Capture the cell that displays the provided text and extract its [x, y] central coordinate. 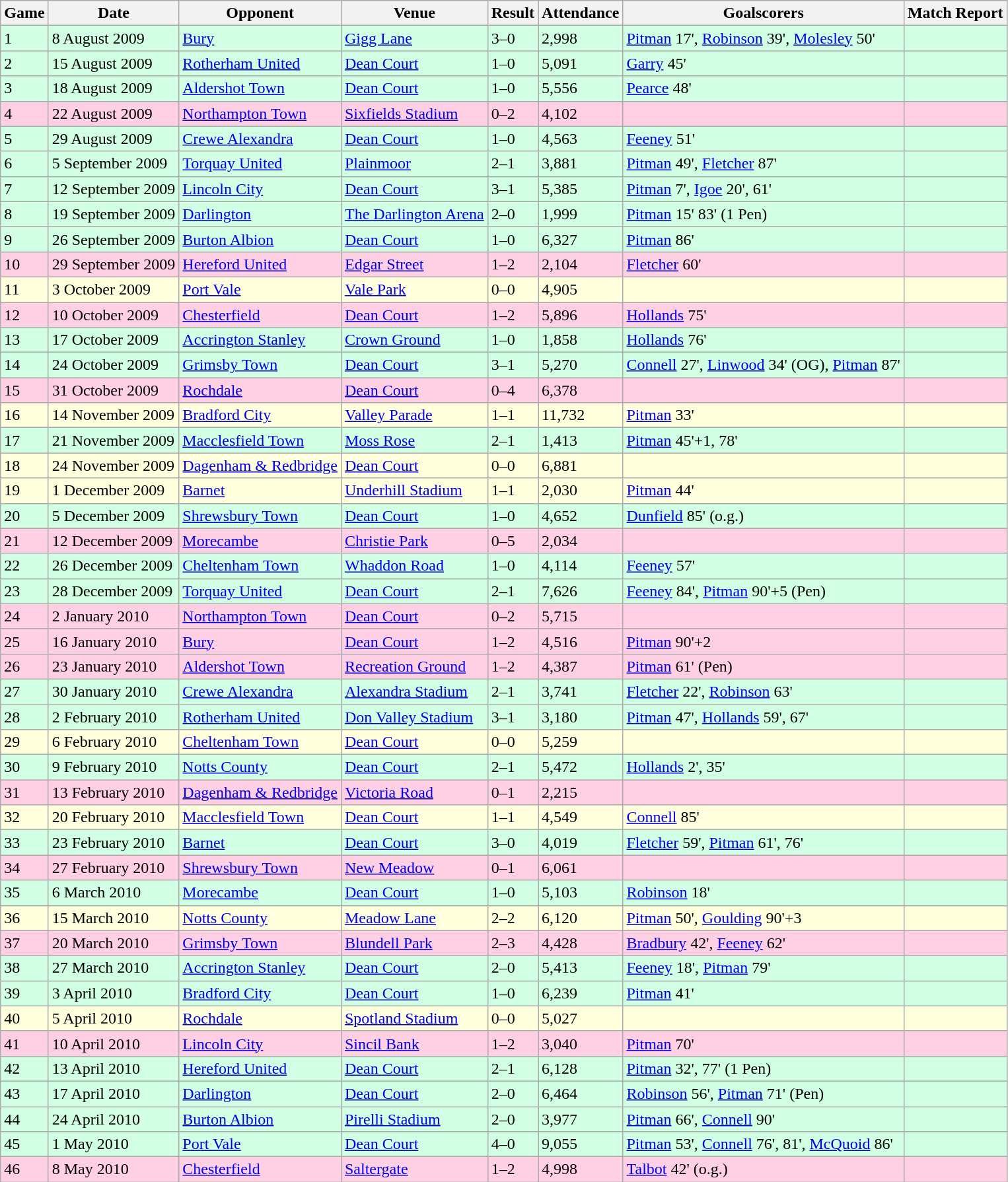
11,732 [581, 415]
27 February 2010 [114, 868]
8 August 2009 [114, 38]
4,387 [581, 666]
0–4 [513, 390]
36 [24, 918]
4,114 [581, 566]
Spotland Stadium [414, 1018]
6,239 [581, 993]
16 [24, 415]
29 September 2009 [114, 264]
13 [24, 340]
5,556 [581, 88]
23 [24, 591]
30 [24, 767]
Christie Park [414, 541]
9 February 2010 [114, 767]
Attendance [581, 13]
5 April 2010 [114, 1018]
5,896 [581, 315]
2,034 [581, 541]
4,019 [581, 843]
10 [24, 264]
5,027 [581, 1018]
Hollands 2', 35' [764, 767]
Fletcher 60' [764, 264]
2 February 2010 [114, 716]
Pitman 86' [764, 239]
43 [24, 1094]
Pitman 90'+2 [764, 641]
4,563 [581, 139]
5,091 [581, 63]
Feeney 51' [764, 139]
33 [24, 843]
44 [24, 1119]
3,741 [581, 691]
12 [24, 315]
18 August 2009 [114, 88]
Talbot 42' (o.g.) [764, 1169]
Pitman 32', 77' (1 Pen) [764, 1068]
9 [24, 239]
The Darlington Arena [414, 214]
45 [24, 1144]
Pitman 70' [764, 1043]
24 [24, 616]
New Meadow [414, 868]
23 February 2010 [114, 843]
2 January 2010 [114, 616]
20 February 2010 [114, 817]
4,905 [581, 289]
7 [24, 189]
22 August 2009 [114, 114]
26 September 2009 [114, 239]
Pitman 50', Goulding 90'+3 [764, 918]
Whaddon Road [414, 566]
Pirelli Stadium [414, 1119]
3,040 [581, 1043]
6 February 2010 [114, 742]
Plainmoor [414, 164]
1,413 [581, 440]
Alexandra Stadium [414, 691]
Underhill Stadium [414, 491]
Opponent [260, 13]
4,102 [581, 114]
29 [24, 742]
23 January 2010 [114, 666]
Pitman 41' [764, 993]
30 January 2010 [114, 691]
4,998 [581, 1169]
41 [24, 1043]
Robinson 56', Pitman 71' (Pen) [764, 1094]
1 May 2010 [114, 1144]
15 [24, 390]
3 April 2010 [114, 993]
19 [24, 491]
Robinson 18' [764, 893]
24 November 2009 [114, 466]
24 October 2009 [114, 365]
5,385 [581, 189]
Game [24, 13]
17 April 2010 [114, 1094]
1 December 2009 [114, 491]
31 October 2009 [114, 390]
Blundell Park [414, 943]
Sixfields Stadium [414, 114]
Result [513, 13]
Valley Parade [414, 415]
2,998 [581, 38]
37 [24, 943]
2,030 [581, 491]
11 [24, 289]
2,215 [581, 792]
12 December 2009 [114, 541]
Edgar Street [414, 264]
35 [24, 893]
26 [24, 666]
1 [24, 38]
Goalscorers [764, 13]
Feeney 57' [764, 566]
Crown Ground [414, 340]
Meadow Lane [414, 918]
21 November 2009 [114, 440]
Pearce 48' [764, 88]
4 [24, 114]
8 May 2010 [114, 1169]
3,180 [581, 716]
16 January 2010 [114, 641]
6,464 [581, 1094]
13 February 2010 [114, 792]
17 [24, 440]
46 [24, 1169]
2 [24, 63]
Date [114, 13]
Feeney 84', Pitman 90'+5 (Pen) [764, 591]
27 [24, 691]
6 [24, 164]
4–0 [513, 1144]
Pitman 47', Hollands 59', 67' [764, 716]
6,378 [581, 390]
2–2 [513, 918]
5 December 2009 [114, 516]
Pitman 33' [764, 415]
5 September 2009 [114, 164]
42 [24, 1068]
Pitman 61' (Pen) [764, 666]
5,270 [581, 365]
5,103 [581, 893]
14 [24, 365]
28 [24, 716]
15 August 2009 [114, 63]
Hollands 76' [764, 340]
3 October 2009 [114, 289]
1,999 [581, 214]
Venue [414, 13]
3,881 [581, 164]
Recreation Ground [414, 666]
10 October 2009 [114, 315]
24 April 2010 [114, 1119]
Fletcher 59', Pitman 61', 76' [764, 843]
Pitman 17', Robinson 39', Molesley 50' [764, 38]
25 [24, 641]
Pitman 66', Connell 90' [764, 1119]
Bradbury 42', Feeney 62' [764, 943]
6,881 [581, 466]
Moss Rose [414, 440]
Sincil Bank [414, 1043]
38 [24, 968]
8 [24, 214]
29 August 2009 [114, 139]
20 March 2010 [114, 943]
22 [24, 566]
5,413 [581, 968]
19 September 2009 [114, 214]
0–5 [513, 541]
Pitman 7', Igoe 20', 61' [764, 189]
4,549 [581, 817]
6,128 [581, 1068]
4,428 [581, 943]
Vale Park [414, 289]
5,472 [581, 767]
Match Report [955, 13]
6 March 2010 [114, 893]
10 April 2010 [114, 1043]
28 December 2009 [114, 591]
34 [24, 868]
15 March 2010 [114, 918]
5,715 [581, 616]
2–3 [513, 943]
4,652 [581, 516]
Saltergate [414, 1169]
Feeney 18', Pitman 79' [764, 968]
Fletcher 22', Robinson 63' [764, 691]
Pitman 53', Connell 76', 81', McQuoid 86' [764, 1144]
5 [24, 139]
Pitman 15' 83' (1 Pen) [764, 214]
Connell 27', Linwood 34' (OG), Pitman 87' [764, 365]
13 April 2010 [114, 1068]
2,104 [581, 264]
Connell 85' [764, 817]
Pitman 44' [764, 491]
5,259 [581, 742]
21 [24, 541]
17 October 2009 [114, 340]
Pitman 45'+1, 78' [764, 440]
Garry 45' [764, 63]
12 September 2009 [114, 189]
Victoria Road [414, 792]
Don Valley Stadium [414, 716]
4,516 [581, 641]
6,061 [581, 868]
3,977 [581, 1119]
3 [24, 88]
31 [24, 792]
6,327 [581, 239]
26 December 2009 [114, 566]
20 [24, 516]
27 March 2010 [114, 968]
32 [24, 817]
18 [24, 466]
6,120 [581, 918]
Dunfield 85' (o.g.) [764, 516]
Hollands 75' [764, 315]
9,055 [581, 1144]
14 November 2009 [114, 415]
39 [24, 993]
1,858 [581, 340]
7,626 [581, 591]
Gigg Lane [414, 38]
40 [24, 1018]
Pitman 49', Fletcher 87' [764, 164]
